Locate the cell with the specified text and output its [X, Y] center coordinate. 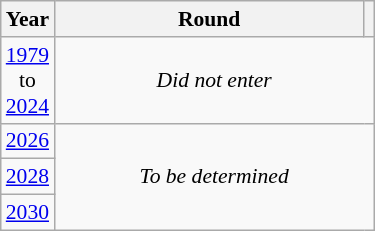
Did not enter [214, 80]
Round [209, 19]
2028 [28, 177]
1979to2024 [28, 80]
2026 [28, 141]
To be determined [214, 176]
2030 [28, 213]
Year [28, 19]
